Capture the cell that displays the provided text and extract its [x, y] central coordinate. 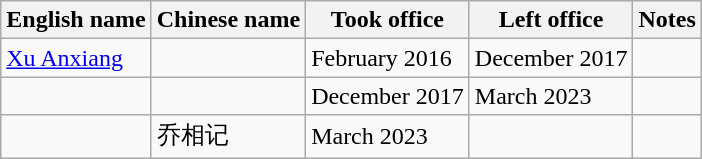
English name [76, 20]
Took office [388, 20]
Xu Anxiang [76, 58]
Left office [551, 20]
乔相记 [228, 136]
Notes [667, 20]
February 2016 [388, 58]
Chinese name [228, 20]
